Detect which cell encompasses the target text, then output its [x, y] center coordinate. 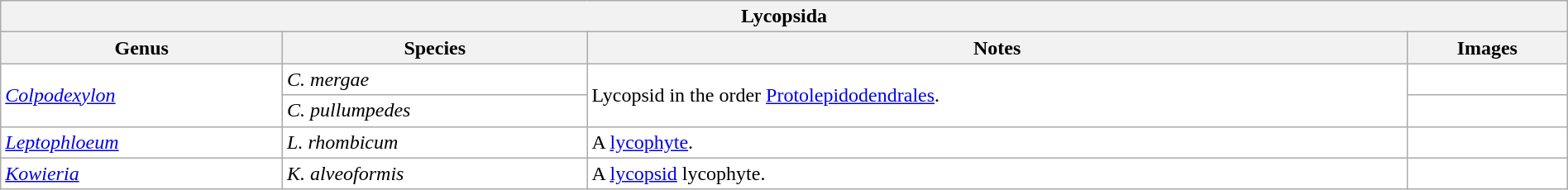
Images [1487, 48]
Kowieria [142, 173]
Notes [997, 48]
A lycophyte. [997, 142]
Lycopsida [784, 17]
K. alveoformis [435, 173]
C. mergae [435, 79]
Lycopsid in the order Protolepidodendrales. [997, 95]
Leptophloeum [142, 142]
A lycopsid lycophyte. [997, 173]
L. rhombicum [435, 142]
Genus [142, 48]
C. pullumpedes [435, 111]
Colpodexylon [142, 95]
Species [435, 48]
